Pinpoint the cell where the given text exists, returning its [x, y] midpoint coordinate. 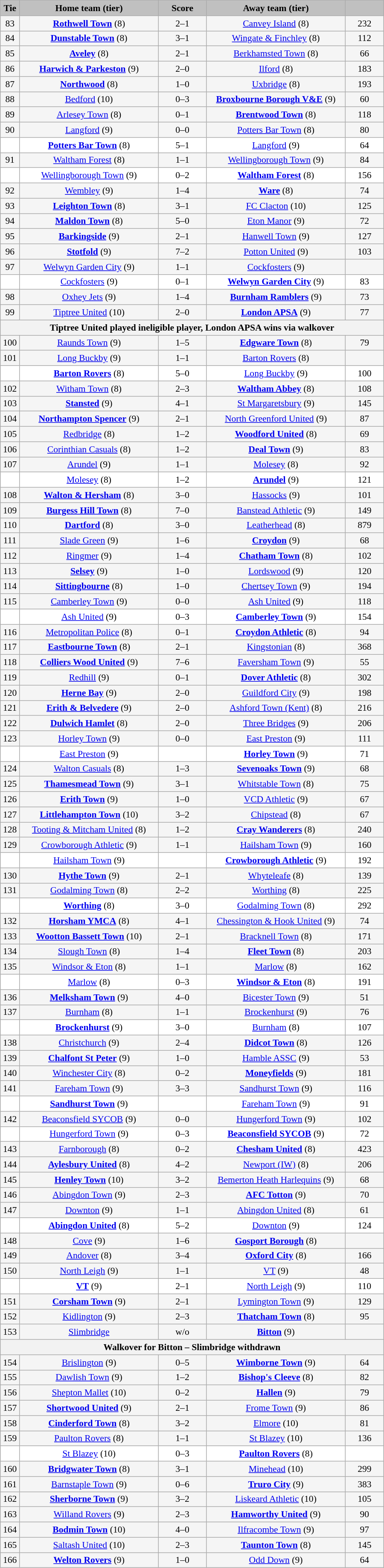
Tiptree United played ineligible player, London APSA wins via walkover [192, 328]
Cray Wanderers (8) [276, 830]
183 [364, 69]
Sevenoaks Town (9) [276, 769]
142 [10, 1119]
Wimborne Town (9) [276, 1363]
159 [10, 1439]
Ashford Town (Kent) (8) [276, 708]
Henley Town (10) [89, 1180]
Redhill (9) [89, 678]
194 [364, 586]
225 [364, 891]
Thamesmead Town (9) [89, 784]
191 [364, 982]
Leighton Town (8) [89, 206]
3–4 [182, 1256]
Wingate & Finchley (8) [276, 38]
London APSA (9) [276, 313]
Slough Town (8) [89, 952]
193 [364, 84]
Harwich & Parkeston (9) [89, 69]
Barnstaple Town (9) [89, 1484]
144 [10, 1165]
Sittingbourne (8) [89, 586]
122 [10, 724]
Bedford (10) [89, 100]
Chatham Town (8) [276, 556]
133 [10, 936]
Whyteleafe (8) [276, 876]
FC Clacton (10) [276, 206]
Metropolitan Police (8) [89, 632]
137 [10, 1012]
7–6 [182, 662]
Farnborough (8) [89, 1149]
Burnham Ramblers (9) [276, 297]
7–2 [182, 252]
2–4 [182, 1043]
Corinthian Casuals (8) [89, 449]
Willand Rovers (9) [89, 1515]
Burgess Hill Town (8) [89, 510]
VCD Athletic (9) [276, 800]
148 [10, 1241]
Canvey Island (8) [276, 23]
1–3 [182, 769]
Hanwell Town (9) [276, 237]
Stansted (9) [89, 404]
Hassocks (9) [276, 495]
Eastbourne Town (8) [89, 647]
Tiptree United (10) [89, 313]
Score [182, 8]
1–5 [182, 343]
Away team (tier) [276, 8]
181 [364, 1073]
w/o [182, 1332]
4–2 [182, 1165]
5–1 [182, 145]
119 [10, 678]
St Margaretsbury (9) [276, 404]
164 [10, 1530]
Uxbridge (8) [276, 84]
104 [10, 419]
Chesham United (8) [276, 1149]
Horsham YMCA (8) [89, 921]
7–0 [182, 510]
Wootton Bassett Town (10) [89, 936]
Dunstable Town (8) [89, 38]
51 [364, 997]
240 [364, 830]
Abingdon Town (9) [89, 1195]
Hythe Town (9) [89, 876]
Slade Green (9) [89, 541]
Brislington (9) [89, 1363]
Potton United (9) [276, 252]
109 [10, 510]
141 [10, 1089]
48 [364, 1271]
Cove (9) [89, 1241]
Wembley (9) [89, 191]
117 [10, 647]
Maldon Town (8) [89, 221]
198 [364, 693]
Barkingside (9) [89, 237]
Dover Athletic (8) [276, 678]
368 [364, 647]
383 [364, 1484]
Selsey (9) [89, 571]
66 [364, 54]
Lordswood (9) [276, 571]
106 [10, 449]
Bracknell Town (8) [276, 936]
302 [364, 678]
131 [10, 891]
140 [10, 1073]
Minehead (10) [276, 1469]
Didcot Town (8) [276, 1043]
82 [364, 1377]
879 [364, 525]
Christchurch (9) [89, 1043]
151 [10, 1301]
75 [364, 784]
Bodmin Town (10) [89, 1530]
Dartford (8) [89, 525]
114 [10, 586]
Corsham Town (9) [89, 1301]
150 [10, 1271]
61 [364, 1210]
76 [364, 1012]
161 [10, 1484]
Liskeard Athletic (10) [276, 1499]
152 [10, 1317]
Waltham Abbey (8) [276, 389]
0–5 [182, 1363]
157 [10, 1408]
Kingstonian (8) [276, 647]
292 [364, 906]
Walkover for Bitton – Slimbridge withdrawn [192, 1347]
134 [10, 952]
153 [10, 1332]
146 [10, 1195]
Aveley (8) [89, 54]
423 [364, 1149]
Stotfold (9) [89, 252]
Ringmer (9) [89, 556]
130 [10, 876]
Tie [10, 8]
Faversham Town (9) [276, 662]
Bicester Town (9) [276, 997]
Dulwich Hamlet (8) [89, 724]
138 [10, 1043]
North Greenford United (9) [276, 419]
93 [10, 206]
Ilford (8) [276, 69]
0–6 [182, 1484]
128 [10, 830]
Guildford City (9) [276, 693]
216 [364, 708]
Croydon Athletic (8) [276, 632]
Chalfont St Peter (9) [89, 1058]
Erith & Belvedere (9) [89, 708]
Rothwell Town (8) [89, 23]
Taunton Town (8) [276, 1545]
Lymington Town (9) [276, 1301]
AFC Totton (9) [276, 1195]
Bemerton Heath Harlequins (9) [276, 1180]
Shepton Mallet (10) [89, 1393]
Witham Town (8) [89, 389]
Chertsey Town (9) [276, 586]
Winchester City (8) [89, 1073]
Shortwood United (9) [89, 1408]
115 [10, 602]
Three Bridges (9) [276, 724]
89 [10, 115]
Saltash United (10) [89, 1545]
143 [10, 1149]
Colliers Wood United (9) [89, 662]
Arlesey Town (8) [89, 115]
Andover (8) [89, 1256]
69 [364, 434]
Oxhey Jets (9) [89, 297]
Elmore (10) [276, 1423]
5–2 [182, 1225]
Redbridge (8) [89, 434]
Cinderford Town (8) [89, 1423]
158 [10, 1423]
113 [10, 571]
85 [10, 54]
Odd Down (9) [276, 1560]
Slimbridge [89, 1332]
Bitton (9) [276, 1332]
299 [364, 1469]
Chipstead (8) [276, 815]
99 [10, 313]
Hallen (9) [276, 1393]
60 [364, 100]
Banstead Athletic (9) [276, 510]
Northampton Spencer (9) [89, 419]
Erith Town (9) [89, 800]
Northwood (8) [89, 84]
Welton Rovers (9) [89, 1560]
Thatcham Town (8) [276, 1317]
Raunds Town (9) [89, 343]
Ilfracombe Town (9) [276, 1530]
96 [10, 252]
Home team (tier) [89, 8]
Ware (8) [276, 191]
203 [364, 952]
Broxbourne Borough V&E (9) [276, 100]
Brentwood Town (8) [276, 115]
135 [10, 967]
Herne Bay (9) [89, 693]
Melksham Town (9) [89, 997]
53 [364, 1058]
Bishop's Cleeve (8) [276, 1377]
Bridgwater Town (8) [89, 1469]
Deal Town (9) [276, 449]
88 [10, 100]
Frome Town (9) [276, 1408]
Littlehampton Town (10) [89, 815]
Fleet Town (8) [276, 952]
98 [10, 297]
73 [364, 297]
Woodford United (8) [276, 434]
55 [364, 662]
81 [364, 1423]
Walton Casuals (8) [89, 769]
Gosport Borough (8) [276, 1241]
232 [364, 23]
70 [364, 1195]
Hamble ASSC (9) [276, 1058]
Aylesbury United (8) [89, 1165]
Edgware Town (8) [276, 343]
2–2 [182, 891]
80 [364, 130]
147 [10, 1210]
Newport (IW) (8) [276, 1165]
123 [10, 739]
165 [10, 1545]
155 [10, 1377]
Walton & Hersham (8) [89, 495]
71 [364, 754]
Dawlish Town (9) [89, 1377]
Sherborne Town (9) [89, 1499]
Croydon (9) [276, 541]
Hamworthy United (9) [276, 1515]
132 [10, 921]
3–3 [182, 1089]
192 [364, 860]
Whitstable Town (8) [276, 784]
Eton Manor (9) [276, 221]
77 [364, 313]
Tooting & Mitcham United (8) [89, 830]
Kidlington (9) [89, 1317]
Leatherhead (8) [276, 525]
171 [364, 936]
Chessington & Hook United (9) [276, 921]
Berkhamsted Town (8) [276, 54]
Oxford City (8) [276, 1256]
163 [10, 1515]
Moneyfields (9) [276, 1073]
Truro City (9) [276, 1484]
